Search for the cell housing the specified text and yield its [x, y] center coordinate. 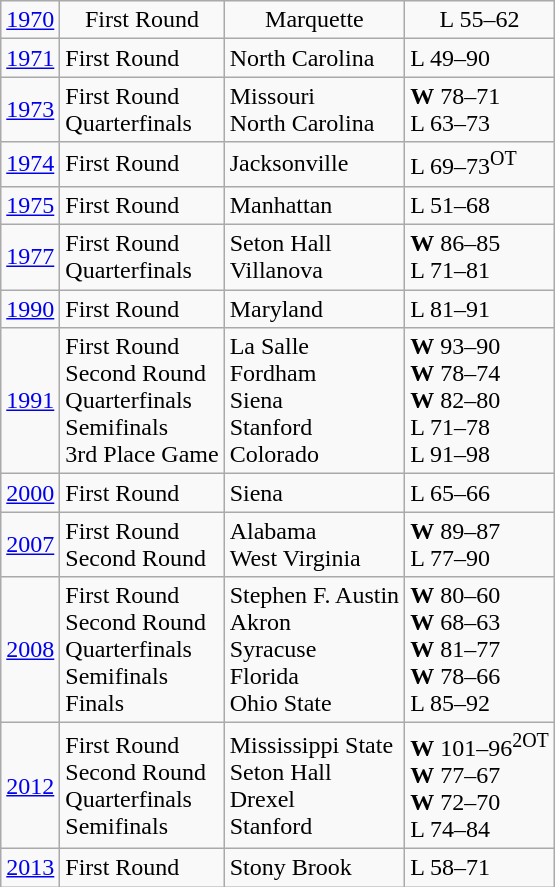
First RoundSecond Round [142, 544]
1991 [30, 401]
Mississippi StateSeton HallDrexelStanford [314, 786]
2012 [30, 786]
Jacksonville [314, 164]
L 81–91 [480, 309]
L 58–71 [480, 867]
1977 [30, 258]
First RoundSecond RoundQuarterfinalsSemifinals [142, 786]
W 86–85L 71–81 [480, 258]
2000 [30, 493]
North Carolina [314, 58]
1970 [30, 20]
2008 [30, 650]
L 49–90 [480, 58]
1973 [30, 110]
W 89–87L 77–90 [480, 544]
L 65–66 [480, 493]
L 51–68 [480, 205]
Stony Brook [314, 867]
Marquette [314, 20]
W 78–71L 63–73 [480, 110]
L 69–73OT [480, 164]
1971 [30, 58]
1990 [30, 309]
L 55–62 [480, 20]
MissouriNorth Carolina [314, 110]
1974 [30, 164]
Seton HallVillanova [314, 258]
Stephen F. AustinAkronSyracuseFloridaOhio State [314, 650]
Maryland [314, 309]
First RoundSecond RoundQuarterfinalsSemifinalsFinals [142, 650]
W 80–60W 68–63W 81–77W 78–66L 85–92 [480, 650]
Siena [314, 493]
W 93–90W 78–74W 82–80L 71–78L 91–98 [480, 401]
W 101–962OTW 77–67W 72–70L 74–84 [480, 786]
La SalleFordhamSienaStanfordColorado [314, 401]
2007 [30, 544]
1975 [30, 205]
First RoundSecond RoundQuarterfinalsSemifinals3rd Place Game [142, 401]
Manhattan [314, 205]
AlabamaWest Virginia [314, 544]
2013 [30, 867]
